Find where the given text appears and provide that cell's center as (X, Y) coordinate. 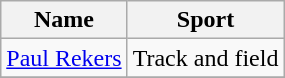
Paul Rekers (64, 58)
Sport (206, 20)
Track and field (206, 58)
Name (64, 20)
